Identify which cell holds the provided text, then report its (X, Y) central coordinate. 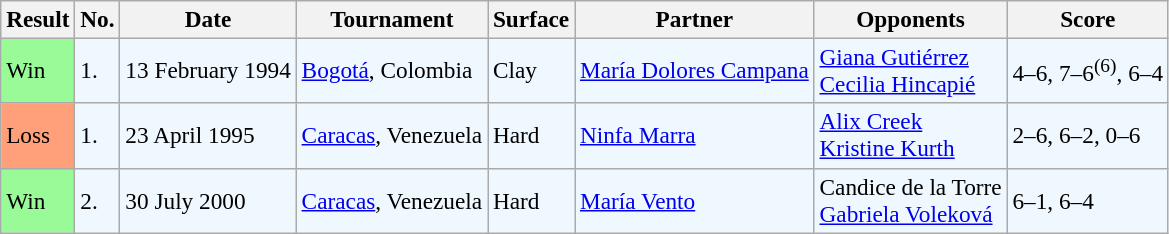
4–6, 7–6(6), 6–4 (1088, 70)
Bogotá, Colombia (392, 70)
Date (208, 19)
No. (98, 19)
Opponents (910, 19)
2. (98, 200)
2–6, 6–2, 0–6 (1088, 136)
Giana Gutiérrez Cecilia Hincapié (910, 70)
Candice de la Torre Gabriela Voleková (910, 200)
Alix Creek Kristine Kurth (910, 136)
María Dolores Campana (695, 70)
6–1, 6–4 (1088, 200)
Clay (532, 70)
Loss (38, 136)
Surface (532, 19)
13 February 1994 (208, 70)
Partner (695, 19)
Ninfa Marra (695, 136)
Result (38, 19)
30 July 2000 (208, 200)
Score (1088, 19)
María Vento (695, 200)
23 April 1995 (208, 136)
Tournament (392, 19)
